For the text-containing cell, return its midpoint in [X, Y] coordinate format. 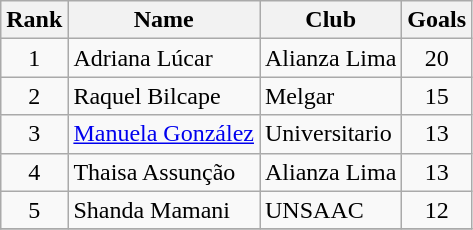
15 [437, 96]
3 [34, 134]
4 [34, 172]
Melgar [331, 96]
20 [437, 58]
Goals [437, 20]
Club [331, 20]
Rank [34, 20]
Adriana Lúcar [164, 58]
Thaisa Assunção [164, 172]
Shanda Mamani [164, 210]
2 [34, 96]
Name [164, 20]
Universitario [331, 134]
5 [34, 210]
Raquel Bilcape [164, 96]
Manuela González [164, 134]
1 [34, 58]
12 [437, 210]
UNSAAC [331, 210]
